Determine the [X, Y] coordinate at the center of the cell enclosing the given text.  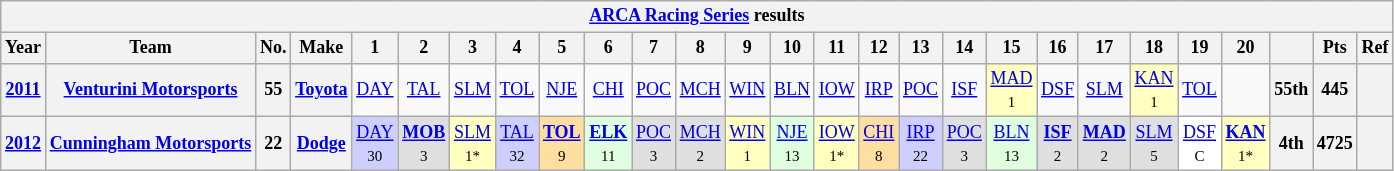
ARCA Racing Series results [697, 16]
IOW1* [836, 144]
WIN1 [748, 144]
MAD2 [1104, 144]
445 [1336, 90]
3 [473, 48]
18 [1154, 48]
BLN [792, 90]
ISF [964, 90]
2 [424, 48]
55 [274, 90]
Venturini Motorsports [150, 90]
SLM5 [1154, 144]
15 [1012, 48]
7 [654, 48]
IRP22 [921, 144]
KAN1* [1246, 144]
TOL9 [562, 144]
55th [1292, 90]
MAD1 [1012, 90]
20 [1246, 48]
10 [792, 48]
8 [700, 48]
2012 [24, 144]
Dodge [322, 144]
Ref [1375, 48]
14 [964, 48]
12 [879, 48]
22 [274, 144]
Make [322, 48]
Cunningham Motorsports [150, 144]
4th [1292, 144]
Team [150, 48]
9 [748, 48]
17 [1104, 48]
NJE13 [792, 144]
KAN1 [1154, 90]
11 [836, 48]
2011 [24, 90]
16 [1058, 48]
4 [516, 48]
DSF [1058, 90]
MCH2 [700, 144]
IOW [836, 90]
ISF2 [1058, 144]
Year [24, 48]
TAL32 [516, 144]
No. [274, 48]
Toyota [322, 90]
WIN [748, 90]
19 [1200, 48]
4725 [1336, 144]
6 [608, 48]
MOB3 [424, 144]
MCH [700, 90]
Pts [1336, 48]
1 [375, 48]
TAL [424, 90]
13 [921, 48]
DSFC [1200, 144]
ELK11 [608, 144]
SLM1* [473, 144]
NJE [562, 90]
DAY30 [375, 144]
CHI [608, 90]
IRP [879, 90]
BLN13 [1012, 144]
DAY [375, 90]
CHI8 [879, 144]
5 [562, 48]
